Provide the (X, Y) coordinate of the cell's center where the given text is located.  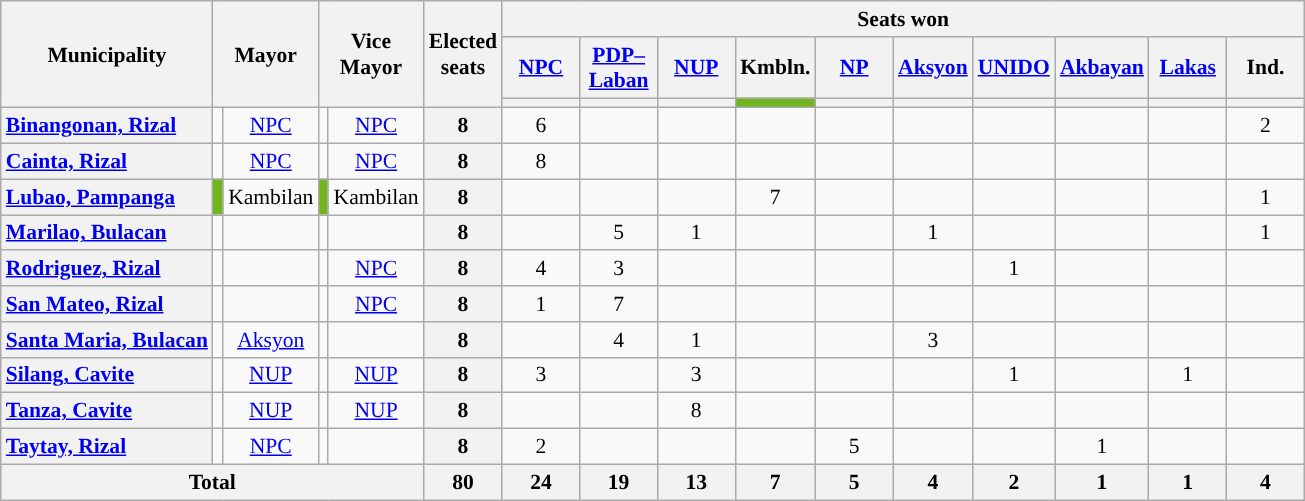
San Mateo, Rizal (107, 304)
PDP–Laban (619, 68)
13 (696, 482)
Rodriguez, Rizal (107, 269)
Santa Maria, Bulacan (107, 340)
Kmbln. (775, 68)
Binangonan, Rizal (107, 126)
Lubao, Pampanga (107, 197)
UNIDO (1014, 68)
Seats won (903, 19)
Municipality (107, 54)
Electedseats (463, 54)
Ind. (1266, 68)
Taytay, Rizal (107, 447)
24 (541, 482)
Akbayan (1102, 68)
Mayor (266, 54)
NP (854, 68)
Total (212, 482)
Silang, Cavite (107, 375)
80 (463, 482)
19 (619, 482)
Tanza, Cavite (107, 411)
Marilao, Bulacan (107, 233)
Lakas (1188, 68)
6 (541, 126)
Cainta, Rizal (107, 162)
Vice Mayor (370, 54)
